Detect which cell encompasses the target text, then output its [X, Y] center coordinate. 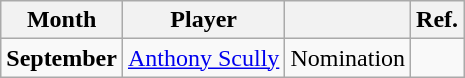
Anthony Scully [203, 58]
Month [62, 20]
Player [203, 20]
Ref. [438, 20]
Nomination [348, 58]
September [62, 58]
